Scan for the cell matching the given text and deliver its [x, y] coordinate at center. 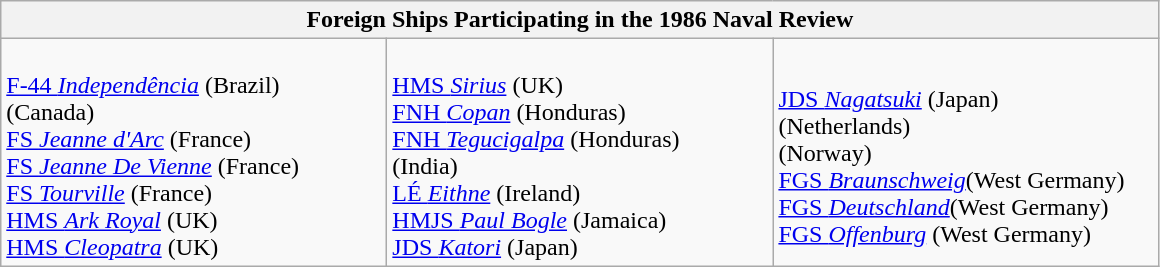
Foreign Ships Participating in the 1986 Naval Review [580, 20]
HMS Sirius (UK) FNH Copan (Honduras) FNH Tegucigalpa (Honduras) (India) LÉ Eithne (Ireland) HMJS Paul Bogle (Jamaica) JDS Katori (Japan) [580, 152]
JDS Nagatsuki (Japan) (Netherlands) (Norway) FGS Braunschweig(West Germany) FGS Deutschland(West Germany) FGS Offenburg (West Germany) [966, 152]
